Detect which cell encompasses the target text, then output its (X, Y) center coordinate. 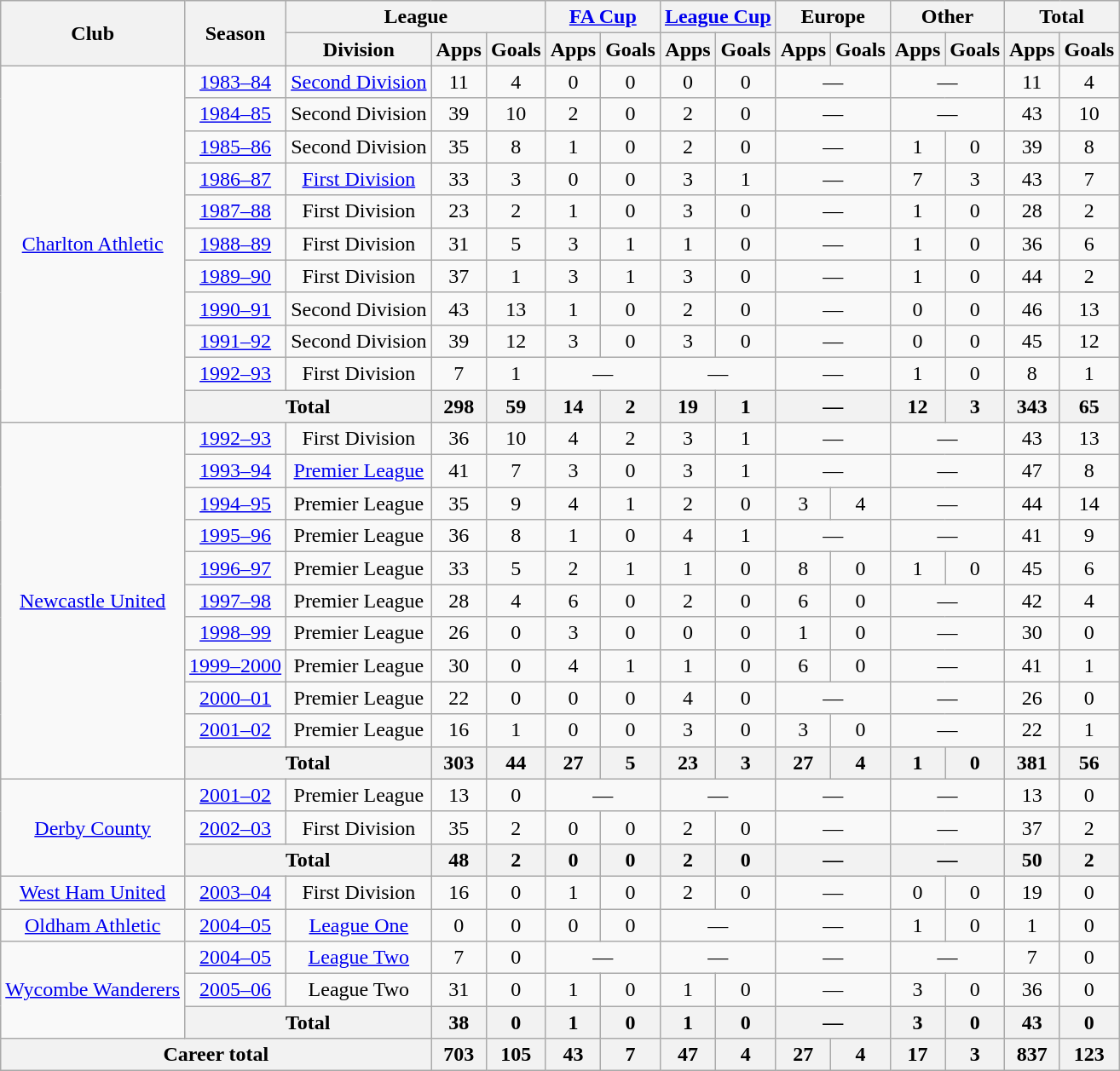
381 (1032, 763)
50 (1032, 860)
Division (359, 49)
2003–04 (235, 892)
65 (1089, 406)
303 (459, 763)
FA Cup (603, 17)
1989–90 (235, 276)
38 (459, 1022)
1986–87 (235, 179)
837 (1032, 1055)
1993–94 (235, 471)
1996–97 (235, 568)
2002–03 (235, 827)
Charlton Athletic (93, 244)
Europe (833, 17)
1994–95 (235, 504)
123 (1089, 1055)
1987–88 (235, 211)
48 (459, 860)
1988–89 (235, 244)
Other (947, 17)
Season (235, 33)
1985–86 (235, 147)
1990–91 (235, 308)
Oldham Athletic (93, 924)
343 (1032, 406)
Derby County (93, 827)
Club (93, 33)
West Ham United (93, 892)
1991–92 (235, 341)
Newcastle United (93, 602)
League Cup (718, 17)
2005–06 (235, 990)
1984–85 (235, 114)
1983–84 (235, 82)
Career total (216, 1055)
1995–96 (235, 536)
298 (459, 406)
1997–98 (235, 601)
59 (516, 406)
2000–01 (235, 698)
17 (917, 1055)
League (416, 17)
56 (1089, 763)
42 (1032, 601)
105 (516, 1055)
703 (459, 1055)
1999–2000 (235, 665)
Wycombe Wanderers (93, 990)
1998–99 (235, 633)
League One (359, 924)
46 (1032, 308)
